Capture the cell that displays the provided text and extract its [x, y] central coordinate. 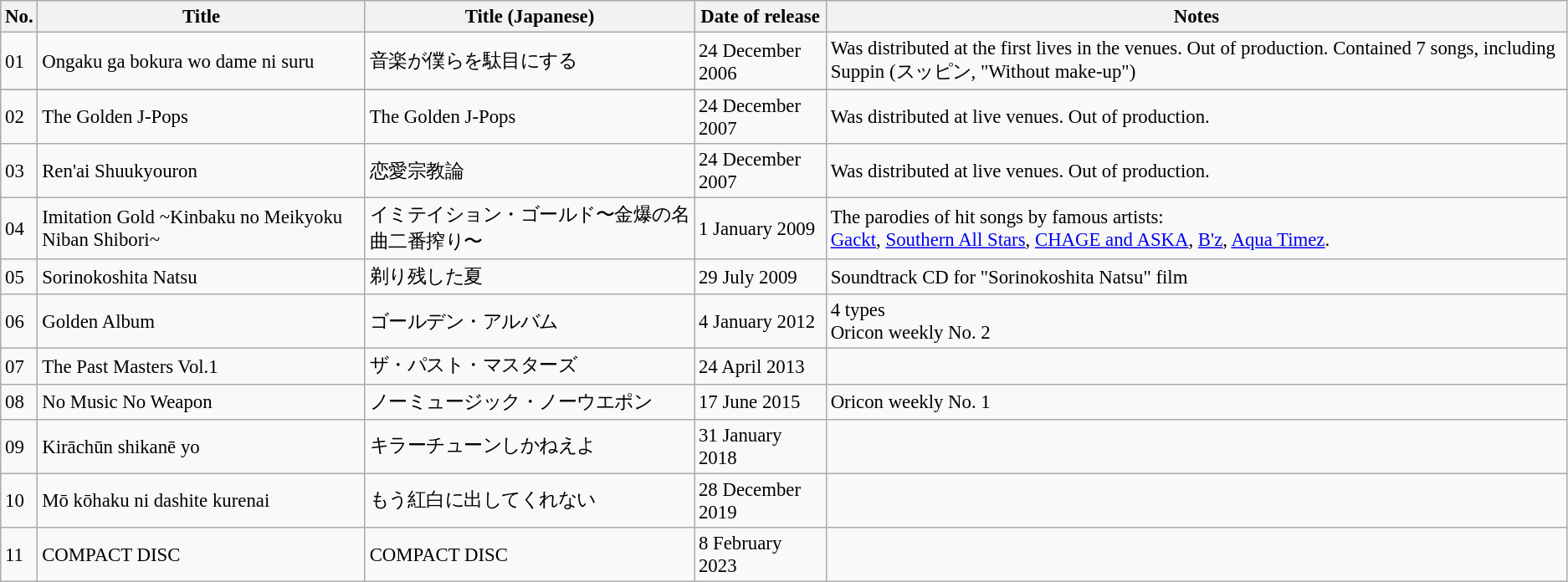
Date of release [761, 17]
02 [19, 117]
10 [19, 500]
31 January 2018 [761, 447]
24 April 2013 [761, 366]
The Past Masters Vol.1 [202, 366]
Golden Album [202, 321]
Ren'ai Shuukyouron [202, 171]
11 [19, 554]
剃り残した夏 [529, 277]
08 [19, 401]
4 types Oricon weekly No. 2 [1196, 321]
Kirāchūn shikanē yo [202, 447]
ザ・パスト・マスターズ [529, 366]
Mō kōhaku ni dashite kurenai [202, 500]
09 [19, 447]
Title (Japanese) [529, 17]
Sorinokoshita Natsu [202, 277]
4 January 2012 [761, 321]
1 January 2009 [761, 229]
04 [19, 229]
28 December 2019 [761, 500]
24 December 2006 [761, 62]
Imitation Gold ~Kinbaku no Meikyoku Niban Shibori~ [202, 229]
キラーチューンしかねえよ [529, 447]
Notes [1196, 17]
17 June 2015 [761, 401]
Soundtrack CD for "Sorinokoshita Natsu" film [1196, 277]
29 July 2009 [761, 277]
ゴールデン・アルバム [529, 321]
No. [19, 17]
01 [19, 62]
ノーミュージック・ノーウエポン [529, 401]
8 February 2023 [761, 554]
Was distributed at the first lives in the venues. Out of production. Contained 7 songs, including Suppin (スッピン, "Without make-up") [1196, 62]
Oricon weekly No. 1 [1196, 401]
05 [19, 277]
もう紅白に出してくれない [529, 500]
音楽が僕らを駄目にする [529, 62]
06 [19, 321]
Ongaku ga bokura wo dame ni suru [202, 62]
03 [19, 171]
Title [202, 17]
恋愛宗教論 [529, 171]
イミテイション・ゴールド〜金爆の名曲二番搾り〜 [529, 229]
07 [19, 366]
The parodies of hit songs by famous artists:Gackt, Southern All Stars, CHAGE and ASKA, B'z, Aqua Timez. [1196, 229]
No Music No Weapon [202, 401]
